Capture the cell that displays the provided text and extract its (X, Y) central coordinate. 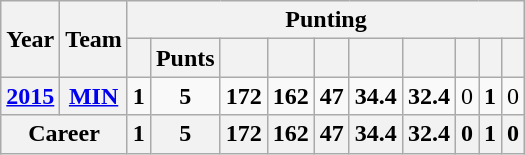
Punts (185, 58)
Year (30, 39)
Career (64, 134)
MIN (94, 96)
Team (94, 39)
2015 (30, 96)
Punting (326, 20)
